Provide the (x, y) coordinate of the cell's center where the given text is located.  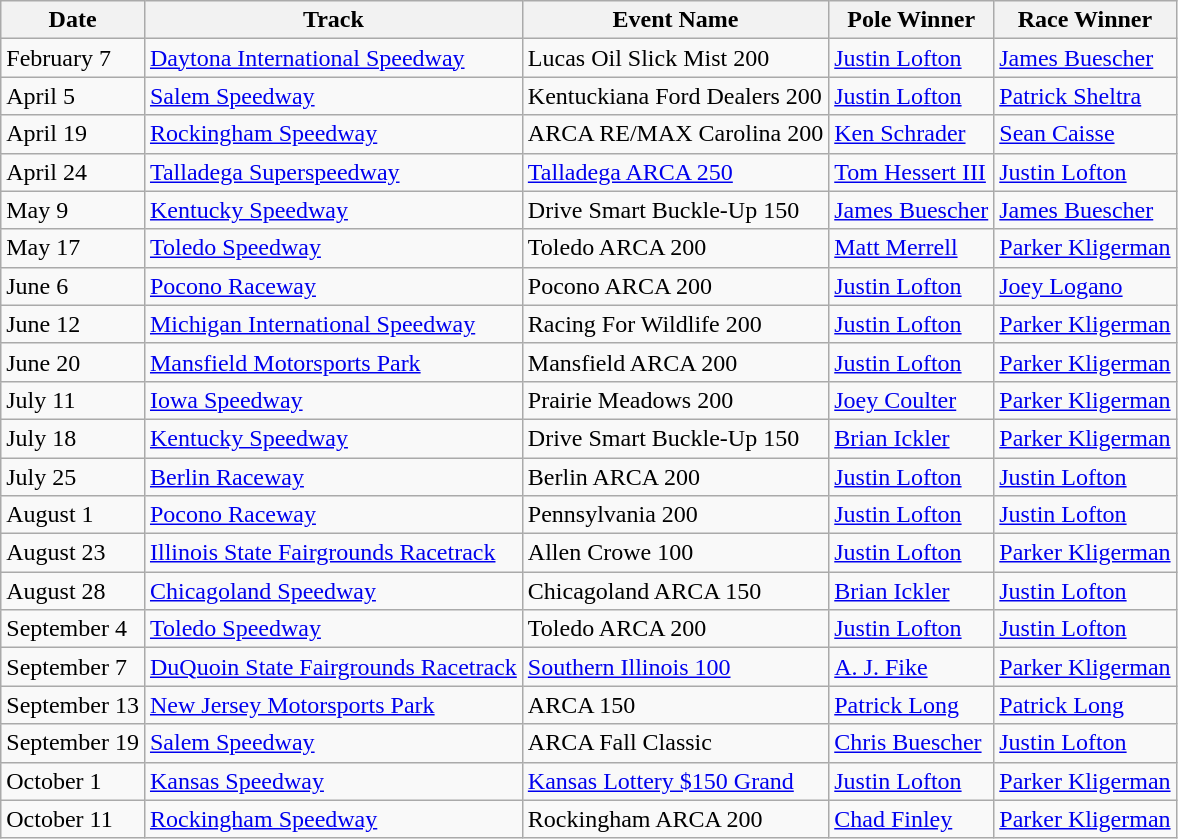
Racing For Wildlife 200 (675, 324)
Iowa Speedway (333, 400)
Mansfield Motorsports Park (333, 362)
Kansas Lottery $150 Grand (675, 781)
Pole Winner (912, 20)
Pennsylvania 200 (675, 515)
Berlin Raceway (333, 477)
June 20 (73, 362)
August 28 (73, 591)
July 25 (73, 477)
Kentuckiana Ford Dealers 200 (675, 96)
Chris Buescher (912, 743)
July 18 (73, 438)
Tom Hessert III (912, 172)
February 7 (73, 58)
DuQuoin State Fairgrounds Racetrack (333, 667)
Chicagoland ARCA 150 (675, 591)
August 23 (73, 553)
ARCA RE/MAX Carolina 200 (675, 134)
Sean Caisse (1085, 134)
Ken Schrader (912, 134)
Patrick Sheltra (1085, 96)
Joey Logano (1085, 286)
Kansas Speedway (333, 781)
Track (333, 20)
April 19 (73, 134)
August 1 (73, 515)
Event Name (675, 20)
Daytona International Speedway (333, 58)
May 9 (73, 210)
September 19 (73, 743)
Joey Coulter (912, 400)
Talladega ARCA 250 (675, 172)
July 11 (73, 400)
September 13 (73, 705)
October 11 (73, 819)
Mansfield ARCA 200 (675, 362)
New Jersey Motorsports Park (333, 705)
Pocono ARCA 200 (675, 286)
September 4 (73, 629)
Prairie Meadows 200 (675, 400)
April 5 (73, 96)
Michigan International Speedway (333, 324)
Matt Merrell (912, 248)
Chicagoland Speedway (333, 591)
September 7 (73, 667)
June 12 (73, 324)
Lucas Oil Slick Mist 200 (675, 58)
Berlin ARCA 200 (675, 477)
Date (73, 20)
Talladega Superspeedway (333, 172)
April 24 (73, 172)
Illinois State Fairgrounds Racetrack (333, 553)
Allen Crowe 100 (675, 553)
ARCA Fall Classic (675, 743)
Race Winner (1085, 20)
Chad Finley (912, 819)
Rockingham ARCA 200 (675, 819)
ARCA 150 (675, 705)
May 17 (73, 248)
June 6 (73, 286)
October 1 (73, 781)
Southern Illinois 100 (675, 667)
A. J. Fike (912, 667)
